Locate the cell with the specified text and output its (X, Y) center coordinate. 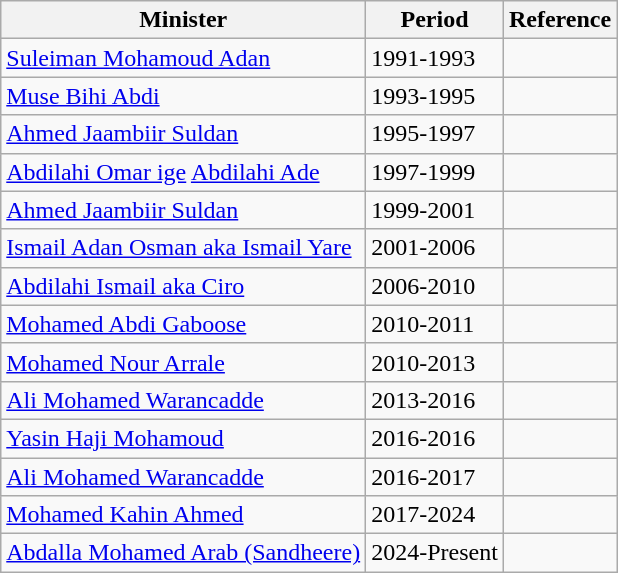
Abdilahi Ismail aka Ciro (184, 286)
2001-2006 (435, 248)
Period (435, 20)
2024-Present (435, 553)
2010-2011 (435, 324)
1993-1995 (435, 96)
Minister (184, 20)
Yasin Haji Mohamoud (184, 438)
2016-2017 (435, 477)
Suleiman Mohamoud Adan (184, 58)
Muse Bihi Abdi (184, 96)
2017-2024 (435, 515)
2006-2010 (435, 286)
1997-1999 (435, 172)
Mohamed Kahin Ahmed (184, 515)
Abdalla Mohamed Arab (Sandheere) (184, 553)
1999-2001 (435, 210)
Abdilahi Omar ige Abdilahi Ade (184, 172)
Reference (560, 20)
1991-1993 (435, 58)
2010-2013 (435, 362)
2016-2016 (435, 438)
Mohamed Abdi Gaboose (184, 324)
2013-2016 (435, 400)
Mohamed Nour Arrale (184, 362)
Ismail Adan Osman aka Ismail Yare (184, 248)
1995-1997 (435, 134)
